From the cell containing the given text, extract its center point as [x, y] coordinate. 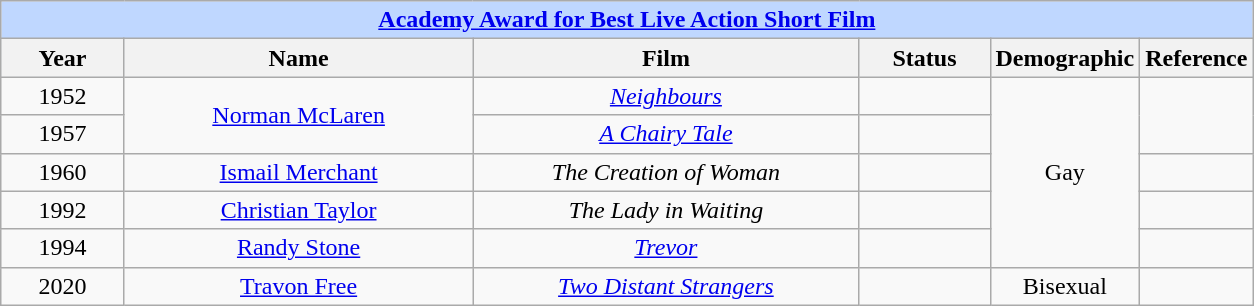
1994 [63, 248]
Ismail Merchant [298, 172]
1957 [63, 134]
Year [63, 58]
Norman McLaren [298, 115]
1992 [63, 210]
Travon Free [298, 286]
Gay [1065, 172]
The Creation of Woman [666, 172]
Trevor [666, 248]
Neighbours [666, 96]
1952 [63, 96]
2020 [63, 286]
Status [924, 58]
Two Distant Strangers [666, 286]
A Chairy Tale [666, 134]
Academy Award for Best Live Action Short Film [627, 20]
Name [298, 58]
1960 [63, 172]
Randy Stone [298, 248]
The Lady in Waiting [666, 210]
Christian Taylor [298, 210]
Bisexual [1065, 286]
Demographic [1065, 58]
Film [666, 58]
Reference [1196, 58]
